Provide the (x, y) coordinate of the cell's center where the given text is located.  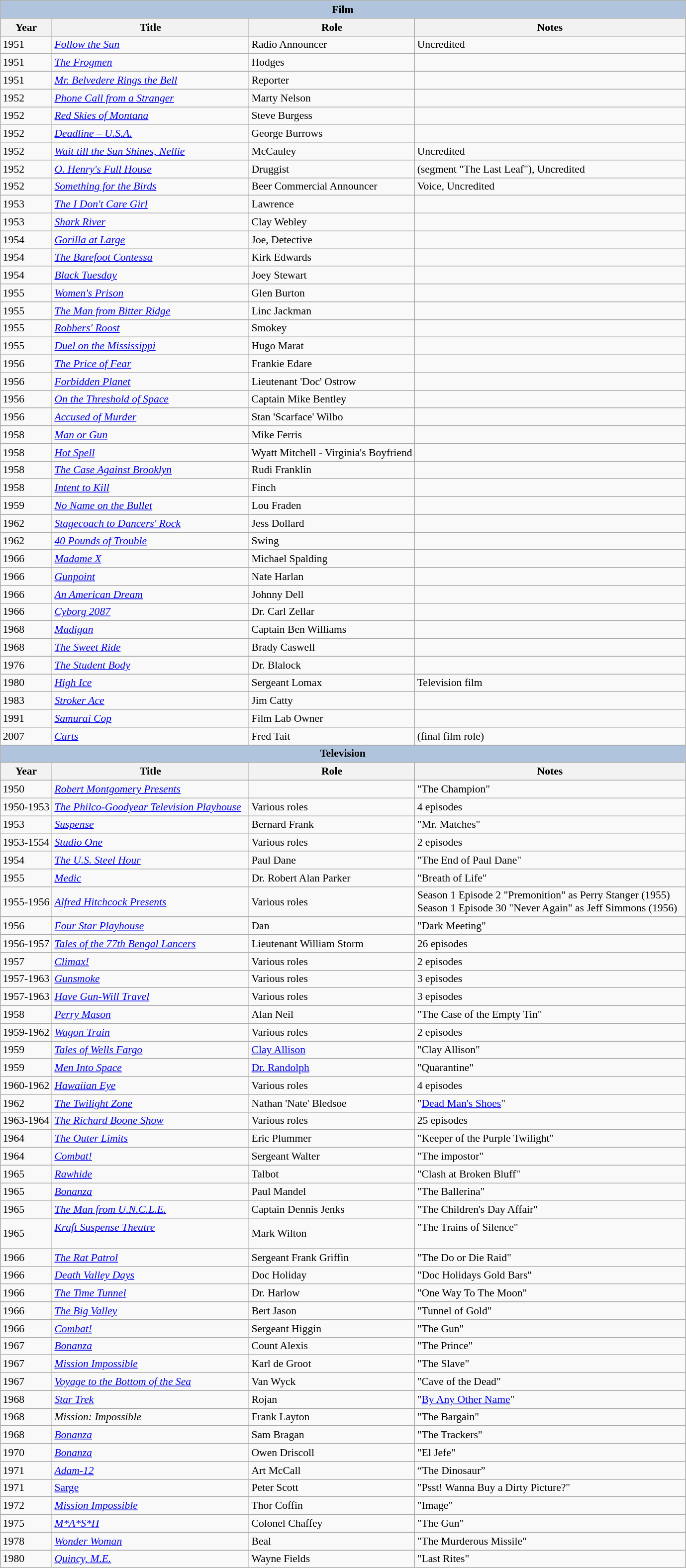
Voyage to the Bottom of the Sea (150, 1382)
Quincy, M.E. (150, 1559)
Mission: Impossible (150, 1417)
Women's Prison (150, 293)
(segment "The Last Leaf"), Uncredited (550, 169)
Shark River (150, 222)
"Mr. Matches" (550, 825)
"The Children's Day Affair" (550, 1210)
26 episodes (550, 944)
The Rat Patrol (150, 1258)
1963-1964 (26, 1121)
Van Wyck (331, 1382)
McCauley (331, 151)
40 Pounds of Trouble (150, 541)
Gunpoint (150, 577)
“The Dinosaur” (550, 1470)
Count Alexis (331, 1346)
Bert Jason (331, 1311)
Tales of the 77th Bengal Lancers (150, 944)
"Doc Holidays Gold Bars" (550, 1275)
"Dark Meeting" (550, 926)
Sergeant Frank Griffin (331, 1258)
Suspense (150, 825)
The Frogmen (150, 63)
1956-1957 (26, 944)
Captain Ben Williams (331, 630)
25 episodes (550, 1121)
Accused of Murder (150, 417)
Joey Stewart (331, 276)
"Breath of Life" (550, 878)
1955-1956 (26, 901)
On the Threshold of Space (150, 399)
The Case Against Brooklyn (150, 470)
Tales of Wells Fargo (150, 1050)
Follow the Sun (150, 45)
Madigan (150, 630)
"The Slave" (550, 1364)
Television (343, 754)
Hugo Marat (331, 346)
The Twilight Zone (150, 1103)
Film (343, 9)
Nate Harlan (331, 577)
1983 (26, 701)
Dr. Carl Zellar (331, 612)
"Quarantine" (550, 1068)
High Ice (150, 683)
Intent to Kill (150, 488)
"Tunnel of Gold" (550, 1311)
Sergeant Higgin (331, 1329)
Death Valley Days (150, 1275)
Kraft Suspense Theatre (150, 1234)
"The Trains of Silence" (550, 1234)
"Clash at Broken Bluff" (550, 1174)
Studio One (150, 843)
(final film role) (550, 736)
Eric Plummer (331, 1139)
Rojan (331, 1399)
The I Don't Care Girl (150, 204)
1950 (26, 789)
"Cave of the Dead" (550, 1382)
"Psst! Wanna Buy a Dirty Picture?" (550, 1488)
"The Prince" (550, 1346)
Kirk Edwards (331, 258)
The Sweet Ride (150, 648)
1975 (26, 1524)
Swing (331, 541)
1972 (26, 1506)
Robbers' Roost (150, 328)
Druggist (331, 169)
Deadline – U.S.A. (150, 134)
Jess Dollard (331, 523)
The Outer Limits (150, 1139)
Mark Wilton (331, 1234)
The Richard Boone Show (150, 1121)
"The Bargain" (550, 1417)
"The impostor" (550, 1157)
Perry Mason (150, 1015)
Climax! (150, 962)
No Name on the Bullet (150, 506)
Gorilla at Large (150, 240)
"Clay Allison" (550, 1050)
Duel on the Mississippi (150, 346)
"Keeper of the Purple Twilight" (550, 1139)
O. Henry's Full House (150, 169)
1991 (26, 718)
Linc Jackman (331, 311)
Wonder Woman (150, 1541)
Colonel Chaffey (331, 1524)
M*A*S*H (150, 1524)
"The End of Paul Dane" (550, 860)
Sam Bragan (331, 1435)
Dr. Harlow (331, 1293)
Paul Dane (331, 860)
Black Tuesday (150, 276)
Captain Dennis Jenks (331, 1210)
Hot Spell (150, 453)
"The Champion" (550, 789)
Captain Mike Bentley (331, 399)
Reporter (331, 81)
Wayne Fields (331, 1559)
Rudi Franklin (331, 470)
The Philco-Goodyear Television Playhouse (150, 807)
Marty Nelson (331, 98)
2007 (26, 736)
Clay Allison (331, 1050)
Season 1 Episode 2 "Premonition" as Perry Stanger (1955)Season 1 Episode 30 "Never Again" as Jeff Simmons (1956) (550, 901)
Wait till the Sun Shines, Nellie (150, 151)
Samurai Cop (150, 718)
Mr. Belvedere Rings the Bell (150, 81)
Steve Burgess (331, 116)
Star Trek (150, 1399)
Madame X (150, 559)
Cyborg 2087 (150, 612)
Clay Webley (331, 222)
Gunsmoke (150, 979)
Sergeant Walter (331, 1157)
1970 (26, 1453)
"The Case of the Empty Tin" (550, 1015)
Smokey (331, 328)
Stagecoach to Dancers' Rock (150, 523)
Lieutenant 'Doc' Ostrow (331, 382)
Beer Commercial Announcer (331, 187)
Michael Spalding (331, 559)
Brady Caswell (331, 648)
Phone Call from a Stranger (150, 98)
Forbidden Planet (150, 382)
Jim Catty (331, 701)
Lou Fraden (331, 506)
The Time Tunnel (150, 1293)
Man or Gun (150, 435)
George Burrows (331, 134)
Owen Driscoll (331, 1453)
The U.S. Steel Hour (150, 860)
"Dead Man's Shoes" (550, 1103)
Four Star Playhouse (150, 926)
Karl de Groot (331, 1364)
Film Lab Owner (331, 718)
Dr. Robert Alan Parker (331, 878)
Voice, Uncredited (550, 187)
Carts (150, 736)
The Big Valley (150, 1311)
Peter Scott (331, 1488)
Something for the Birds (150, 187)
Fred Tait (331, 736)
Hawaiian Eye (150, 1085)
Dan (331, 926)
"Last Rites" (550, 1559)
1960-1962 (26, 1085)
Sergeant Lomax (331, 683)
Red Skies of Montana (150, 116)
Medic (150, 878)
The Student Body (150, 665)
"The Do or Die Raid" (550, 1258)
"Image" (550, 1506)
Dr. Randolph (331, 1068)
"The Murderous Missile" (550, 1541)
Finch (331, 488)
Men Into Space (150, 1068)
"The Ballerina" (550, 1192)
Radio Announcer (331, 45)
The Man from U.N.C.L.E. (150, 1210)
"The Trackers" (550, 1435)
Alfred Hitchcock Presents (150, 901)
Art McCall (331, 1470)
Adam-12 (150, 1470)
Frankie Edare (331, 364)
The Man from Bitter Ridge (150, 311)
The Price of Fear (150, 364)
Rawhide (150, 1174)
The Barefoot Contessa (150, 258)
Lieutenant William Storm (331, 944)
1978 (26, 1541)
"By Any Other Name" (550, 1399)
Television film (550, 683)
Robert Montgomery Presents (150, 789)
Bernard Frank (331, 825)
Wagon Train (150, 1032)
An American Dream (150, 594)
"El Jefe" (550, 1453)
1957 (26, 962)
Stan 'Scarface' Wilbo (331, 417)
"One Way To The Moon" (550, 1293)
Stroker Ace (150, 701)
Doc Holiday (331, 1275)
Alan Neil (331, 1015)
1959-1962 (26, 1032)
Sarge (150, 1488)
Have Gun-Will Travel (150, 997)
Thor Coffin (331, 1506)
Mike Ferris (331, 435)
Talbot (331, 1174)
Nathan 'Nate' Bledsoe (331, 1103)
Beal (331, 1541)
Lawrence (331, 204)
1950-1953 (26, 807)
Paul Mandel (331, 1192)
Wyatt Mitchell - Virginia's Boyfriend (331, 453)
Joe, Detective (331, 240)
1953-1554 (26, 843)
1976 (26, 665)
Frank Layton (331, 1417)
Johnny Dell (331, 594)
Hodges (331, 63)
Glen Burton (331, 293)
Dr. Blalock (331, 665)
